Output the [X, Y] coordinate of the center of the cell containing the given text.  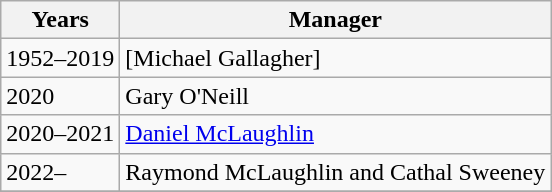
2020 [60, 96]
Daniel McLaughlin [336, 134]
Years [60, 20]
Manager [336, 20]
Raymond McLaughlin and Cathal Sweeney [336, 172]
[Michael Gallagher] [336, 58]
2022– [60, 172]
1952–2019 [60, 58]
2020–2021 [60, 134]
Gary O'Neill [336, 96]
